Find where the given text appears and provide that cell's center as (X, Y) coordinate. 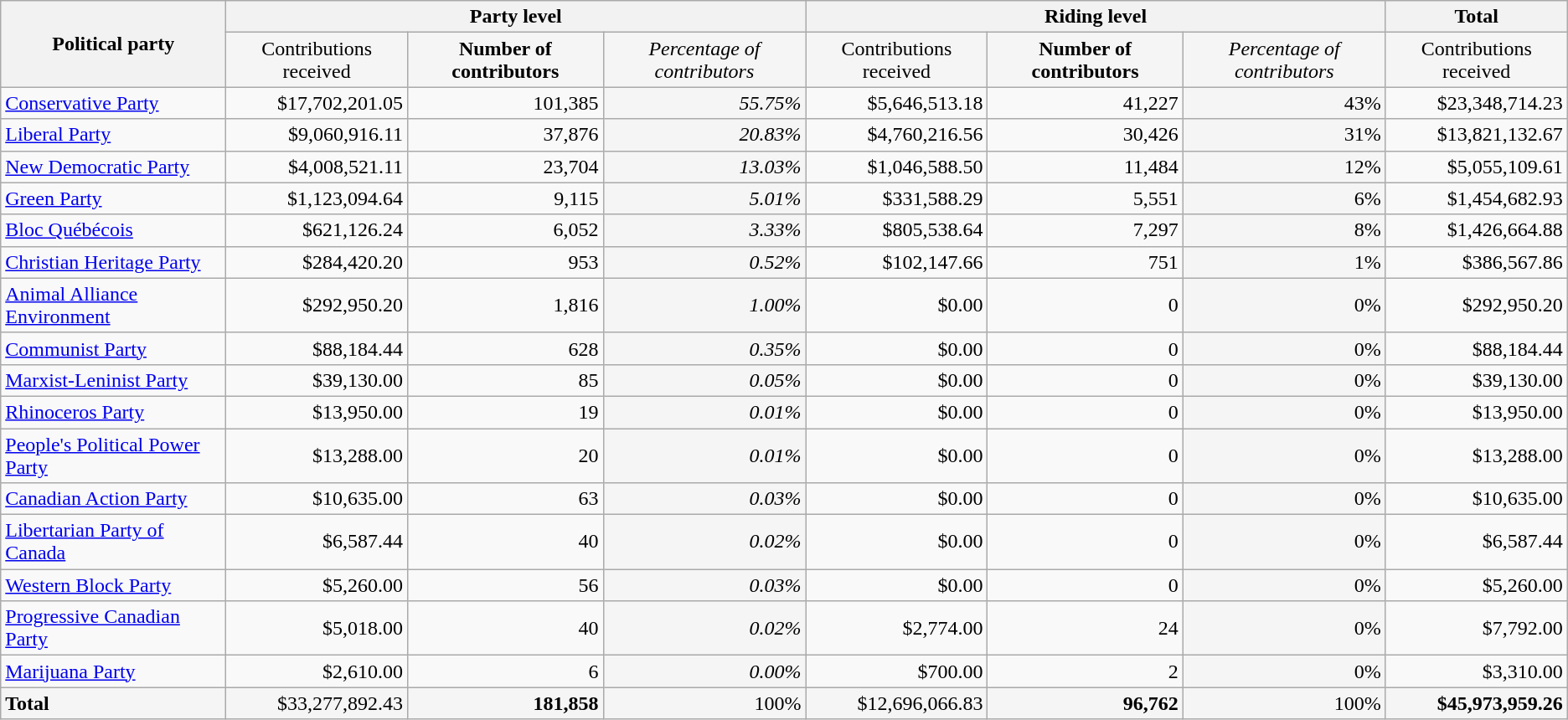
Conservative Party (114, 103)
31% (1284, 135)
6,052 (506, 230)
$1,426,664.88 (1476, 230)
Rhinoceros Party (114, 412)
751 (1086, 262)
$5,646,513.18 (896, 103)
$1,454,682.93 (1476, 198)
1,816 (506, 305)
Libertarian Party of Canada (114, 543)
43% (1284, 103)
7,297 (1086, 230)
$331,588.29 (896, 198)
$45,973,959.26 (1476, 703)
85 (506, 380)
$386,567.86 (1476, 262)
$1,046,588.50 (896, 167)
20.83% (704, 135)
$33,277,892.43 (317, 703)
5,551 (1086, 198)
Christian Heritage Party (114, 262)
Progressive Canadian Party (114, 628)
$2,610.00 (317, 671)
0.00% (704, 671)
37,876 (506, 135)
19 (506, 412)
20 (506, 455)
$2,774.00 (896, 628)
55.75% (704, 103)
953 (506, 262)
628 (506, 348)
1.00% (704, 305)
5.01% (704, 198)
8% (1284, 230)
$805,538.64 (896, 230)
Communist Party (114, 348)
$4,760,216.56 (896, 135)
$13,821,132.67 (1476, 135)
63 (506, 499)
$284,420.20 (317, 262)
$23,348,714.23 (1476, 103)
Party level (516, 17)
11,484 (1086, 167)
$12,696,066.83 (896, 703)
Bloc Québécois (114, 230)
$4,008,521.11 (317, 167)
6 (506, 671)
New Democratic Party (114, 167)
181,858 (506, 703)
$17,702,201.05 (317, 103)
Marxist-Leninist Party (114, 380)
Riding level (1096, 17)
9,115 (506, 198)
$5,055,109.61 (1476, 167)
24 (1086, 628)
Marijuana Party (114, 671)
$1,123,094.64 (317, 198)
41,227 (1086, 103)
$102,147.66 (896, 262)
0.05% (704, 380)
56 (506, 585)
Animal Alliance Environment (114, 305)
Liberal Party (114, 135)
30,426 (1086, 135)
$3,310.00 (1476, 671)
23,704 (506, 167)
1% (1284, 262)
101,385 (506, 103)
Western Block Party (114, 585)
$9,060,916.11 (317, 135)
12% (1284, 167)
Political party (114, 44)
3.33% (704, 230)
$621,126.24 (317, 230)
People's Political Power Party (114, 455)
2 (1086, 671)
13.03% (704, 167)
6% (1284, 198)
96,762 (1086, 703)
$700.00 (896, 671)
$7,792.00 (1476, 628)
$5,018.00 (317, 628)
0.52% (704, 262)
0.35% (704, 348)
Canadian Action Party (114, 499)
Green Party (114, 198)
